Search for the cell housing the specified text and yield its (x, y) center coordinate. 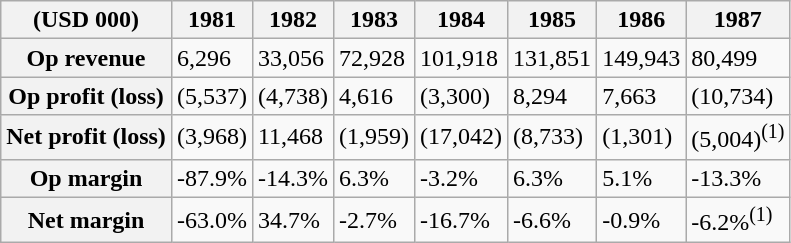
1981 (212, 20)
131,851 (552, 58)
72,928 (374, 58)
(8,733) (552, 138)
(1,959) (374, 138)
101,918 (460, 58)
-2.7% (374, 220)
(3,300) (460, 96)
(5,004)(1) (738, 138)
Op margin (86, 178)
-6.6% (552, 220)
-6.2%(1) (738, 220)
5.1% (642, 178)
1982 (292, 20)
11,468 (292, 138)
(5,537) (212, 96)
1985 (552, 20)
1983 (374, 20)
Op profit (loss) (86, 96)
1984 (460, 20)
33,056 (292, 58)
34.7% (292, 220)
Net margin (86, 220)
-3.2% (460, 178)
(4,738) (292, 96)
-16.7% (460, 220)
(3,968) (212, 138)
1986 (642, 20)
4,616 (374, 96)
6,296 (212, 58)
Net profit (loss) (86, 138)
(1,301) (642, 138)
-87.9% (212, 178)
-13.3% (738, 178)
8,294 (552, 96)
(USD 000) (86, 20)
149,943 (642, 58)
7,663 (642, 96)
(10,734) (738, 96)
80,499 (738, 58)
-14.3% (292, 178)
Op revenue (86, 58)
-0.9% (642, 220)
(17,042) (460, 138)
1987 (738, 20)
-63.0% (212, 220)
